Search for the cell housing the specified text and yield its [X, Y] center coordinate. 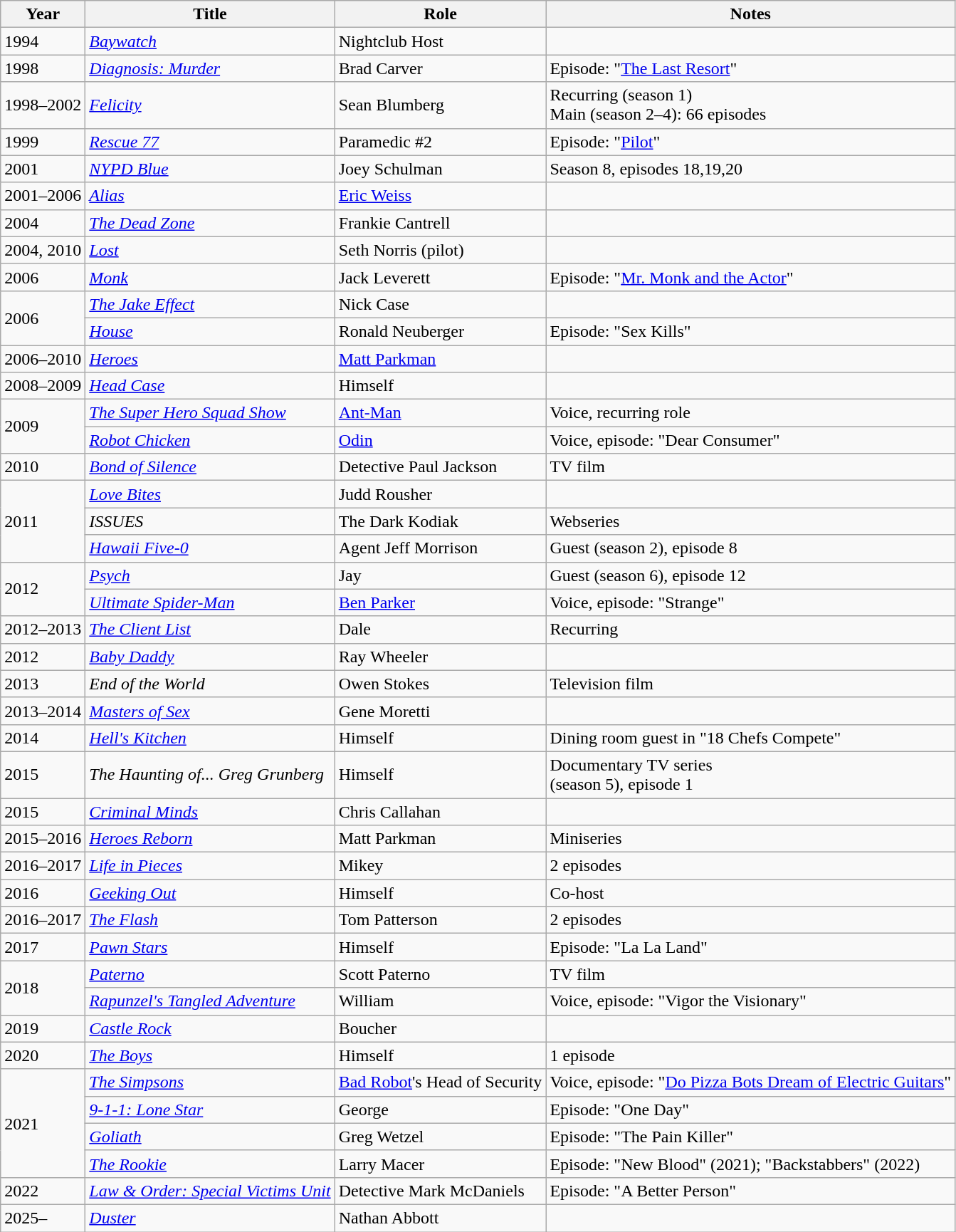
Agent Jeff Morrison [440, 548]
Boucher [440, 1028]
Seth Norris (pilot) [440, 250]
William [440, 1001]
2016 [43, 893]
Recurring [750, 630]
Bad Robot's Head of Security [440, 1082]
Mikey [440, 866]
Sean Blumberg [440, 105]
Goliath [210, 1137]
Webseries [750, 521]
Psych [210, 575]
Monk [210, 277]
George [440, 1110]
2001 [43, 169]
Nathan Abbott [440, 1218]
Tom Patterson [440, 920]
Episode: "The Last Resort" [750, 68]
1998 [43, 68]
2014 [43, 738]
Rescue 77 [210, 142]
Guest (season 6), episode 12 [750, 575]
2022 [43, 1191]
2013–2014 [43, 711]
Nightclub Host [440, 41]
Nick Case [440, 304]
2025– [43, 1218]
Life in Pieces [210, 866]
2011 [43, 521]
The Super Hero Squad Show [210, 413]
Ben Parker [440, 602]
1999 [43, 142]
Alias [210, 196]
Ultimate Spider-Man [210, 602]
Jay [440, 575]
Chris Callahan [440, 811]
2004, 2010 [43, 250]
Season 8, episodes 18,19,20 [750, 169]
Miniseries [750, 839]
Episode: "Pilot" [750, 142]
Ray Wheeler [440, 657]
Gene Moretti [440, 711]
Masters of Sex [210, 711]
Baywatch [210, 41]
Role [440, 14]
Heroes [210, 358]
Diagnosis: Murder [210, 68]
Voice, recurring role [750, 413]
Voice, episode: "Do Pizza Bots Dream of Electric Guitars" [750, 1082]
Voice, episode: "Vigor the Visionary" [750, 1001]
Voice, episode: "Strange" [750, 602]
Criminal Minds [210, 811]
Scott Paterno [440, 974]
Detective Paul Jackson [440, 467]
The Jake Effect [210, 304]
9-1-1: Lone Star [210, 1110]
Detective Mark McDaniels [440, 1191]
1998–2002 [43, 105]
Heroes Reborn [210, 839]
2021 [43, 1123]
1 episode [750, 1055]
2004 [43, 223]
Bond of Silence [210, 467]
End of the World [210, 684]
Year [43, 14]
Hawaii Five-0 [210, 548]
The Simpsons [210, 1082]
Frankie Cantrell [440, 223]
Rapunzel's Tangled Adventure [210, 1001]
The Rookie [210, 1164]
2001–2006 [43, 196]
Guest (season 2), episode 8 [750, 548]
Pawn Stars [210, 947]
Documentary TV series(season 5), episode 1 [750, 775]
The Dark Kodiak [440, 521]
Owen Stokes [440, 684]
Brad Carver [440, 68]
The Haunting of... Greg Grunberg [210, 775]
Title [210, 14]
Television film [750, 684]
2019 [43, 1028]
Larry Macer [440, 1164]
2013 [43, 684]
Robot Chicken [210, 440]
Paterno [210, 974]
2018 [43, 988]
ISSUES [210, 521]
1994 [43, 41]
NYPD Blue [210, 169]
The Dead Zone [210, 223]
Voice, episode: "Dear Consumer" [750, 440]
Castle Rock [210, 1028]
2012–2013 [43, 630]
Hell's Kitchen [210, 738]
Episode: "Mr. Monk and the Actor" [750, 277]
2008–2009 [43, 386]
Eric Weiss [440, 196]
Co-host [750, 893]
Ronald Neuberger [440, 331]
Dining room guest in "18 Chefs Compete" [750, 738]
Recurring (season 1) Main (season 2–4): 66 episodes [750, 105]
Geeking Out [210, 893]
Head Case [210, 386]
The Boys [210, 1055]
Episode: "The Pain Killer" [750, 1137]
2009 [43, 427]
Felicity [210, 105]
2015–2016 [43, 839]
Judd Rousher [440, 494]
Episode: "La La Land" [750, 947]
Episode: "Sex Kills" [750, 331]
Duster [210, 1218]
Law & Order: Special Victims Unit [210, 1191]
Love Bites [210, 494]
The Client List [210, 630]
Episode: "One Day" [750, 1110]
Notes [750, 14]
2017 [43, 947]
House [210, 331]
The Flash [210, 920]
2010 [43, 467]
Jack Leverett [440, 277]
Episode: "New Blood" (2021); "Backstabbers" (2022) [750, 1164]
Paramedic #2 [440, 142]
Dale [440, 630]
Lost [210, 250]
Ant-Man [440, 413]
Joey Schulman [440, 169]
Baby Daddy [210, 657]
2020 [43, 1055]
Greg Wetzel [440, 1137]
2006–2010 [43, 358]
Episode: "A Better Person" [750, 1191]
Odin [440, 440]
